Extract the [X, Y] coordinate from the center of the cell holding the provided text.  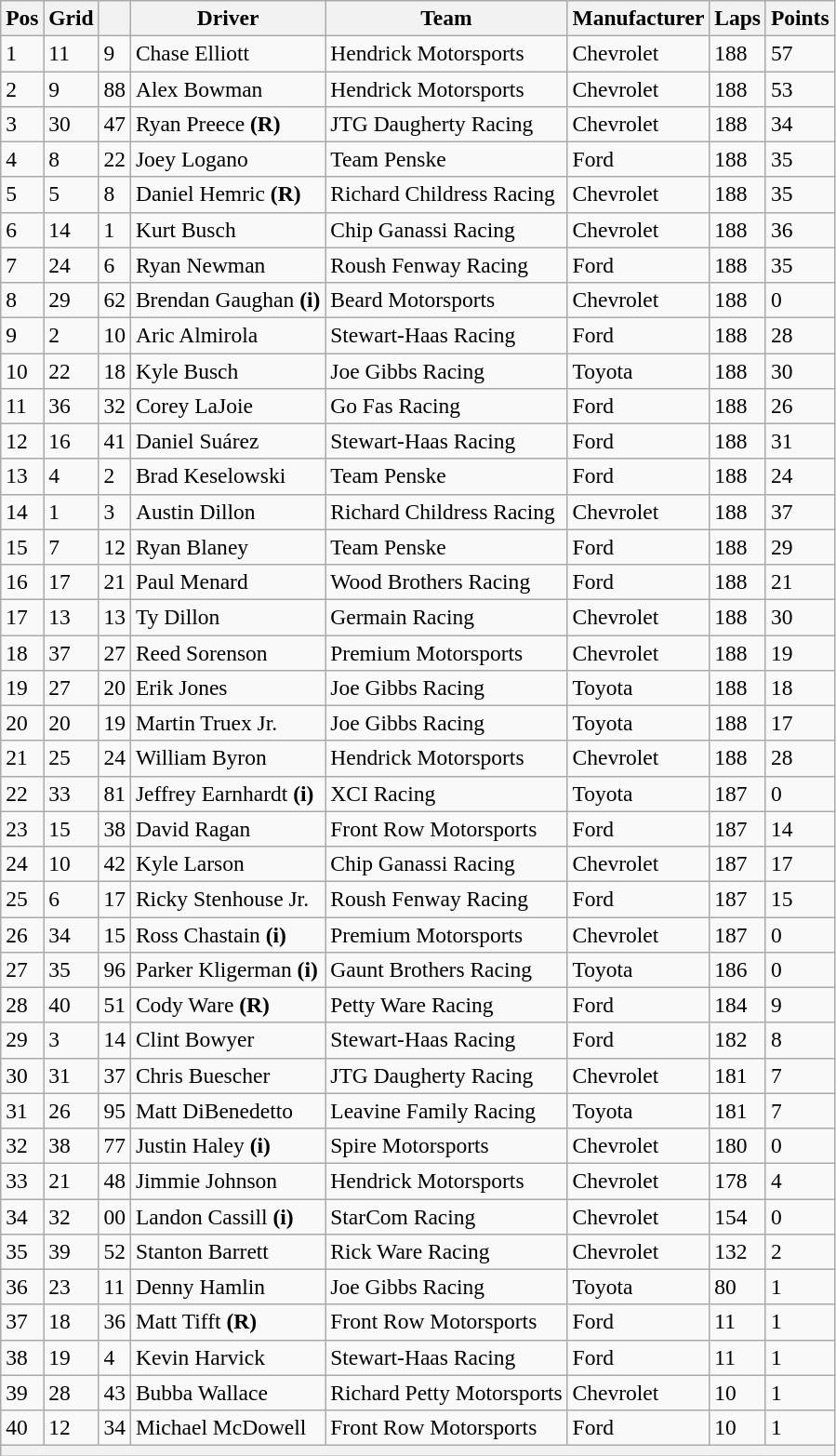
Ty Dillon [227, 617]
Brendan Gaughan (i) [227, 300]
180 [738, 1145]
81 [114, 794]
80 [738, 1287]
Ricky Stenhouse Jr. [227, 899]
43 [114, 1393]
96 [114, 969]
Kyle Busch [227, 370]
Corey LaJoie [227, 406]
Kevin Harvick [227, 1357]
154 [738, 1216]
48 [114, 1181]
178 [738, 1181]
Landon Cassill (i) [227, 1216]
00 [114, 1216]
47 [114, 124]
Leavine Family Racing [446, 1111]
Petty Ware Racing [446, 1005]
Manufacturer [638, 18]
77 [114, 1145]
Parker Kligerman (i) [227, 969]
184 [738, 1005]
182 [738, 1040]
XCI Racing [446, 794]
Aric Almirola [227, 335]
Ross Chastain (i) [227, 934]
StarCom Racing [446, 1216]
Team [446, 18]
Kurt Busch [227, 230]
Martin Truex Jr. [227, 723]
53 [800, 88]
Brad Keselowski [227, 476]
Rick Ware Racing [446, 1251]
Ryan Newman [227, 265]
62 [114, 300]
Paul Menard [227, 581]
Justin Haley (i) [227, 1145]
Ryan Blaney [227, 547]
Reed Sorenson [227, 652]
William Byron [227, 758]
52 [114, 1251]
42 [114, 863]
Richard Petty Motorsports [446, 1393]
Jeffrey Earnhardt (i) [227, 794]
41 [114, 441]
Driver [227, 18]
Germain Racing [446, 617]
Cody Ware (R) [227, 1005]
Spire Motorsports [446, 1145]
Beard Motorsports [446, 300]
Chase Elliott [227, 53]
51 [114, 1005]
95 [114, 1111]
Gaunt Brothers Racing [446, 969]
Go Fas Racing [446, 406]
186 [738, 969]
Points [800, 18]
Jimmie Johnson [227, 1181]
Ryan Preece (R) [227, 124]
Denny Hamlin [227, 1287]
Chris Buescher [227, 1075]
Wood Brothers Racing [446, 581]
132 [738, 1251]
Erik Jones [227, 688]
Matt DiBenedetto [227, 1111]
Michael McDowell [227, 1427]
Grid [71, 18]
Kyle Larson [227, 863]
David Ragan [227, 829]
Daniel Hemric (R) [227, 194]
Alex Bowman [227, 88]
88 [114, 88]
Clint Bowyer [227, 1040]
Bubba Wallace [227, 1393]
57 [800, 53]
Stanton Barrett [227, 1251]
Matt Tifft (R) [227, 1322]
Austin Dillon [227, 512]
Joey Logano [227, 159]
Laps [738, 18]
Pos [22, 18]
Daniel Suárez [227, 441]
